Pinpoint the cell where the given text exists, returning its [X, Y] midpoint coordinate. 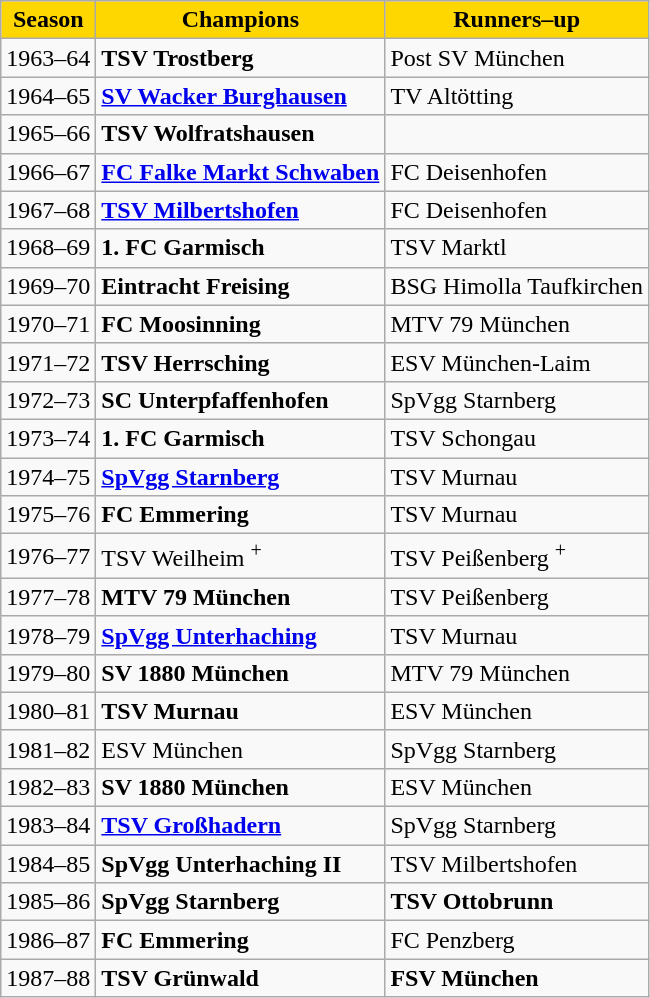
ESV München-Laim [517, 362]
1963–64 [48, 58]
1983–84 [48, 826]
1973–74 [48, 438]
SC Unterpfaffenhofen [240, 400]
1979–80 [48, 673]
TSV Peißenberg [517, 597]
TV Altötting [517, 96]
1982–83 [48, 787]
FC Falke Markt Schwaben [240, 172]
SV Wacker Burghausen [240, 96]
TSV Schongau [517, 438]
1966–67 [48, 172]
1969–70 [48, 286]
BSG Himolla Taufkirchen [517, 286]
FSV München [517, 978]
Runners–up [517, 20]
1984–85 [48, 864]
Champions [240, 20]
Post SV München [517, 58]
1968–69 [48, 248]
1964–65 [48, 96]
TSV Großhadern [240, 826]
1976–77 [48, 556]
1970–71 [48, 324]
1986–87 [48, 940]
1987–88 [48, 978]
TSV Trostberg [240, 58]
Eintracht Freising [240, 286]
1972–73 [48, 400]
1974–75 [48, 477]
SpVgg Unterhaching II [240, 864]
1971–72 [48, 362]
TSV Ottobrunn [517, 902]
1981–82 [48, 749]
TSV Weilheim + [240, 556]
1975–76 [48, 515]
1965–66 [48, 134]
SpVgg Unterhaching [240, 635]
TSV Peißenberg + [517, 556]
1967–68 [48, 210]
1985–86 [48, 902]
TSV Wolfratshausen [240, 134]
TSV Herrsching [240, 362]
TSV Marktl [517, 248]
FC Penzberg [517, 940]
Season [48, 20]
1977–78 [48, 597]
TSV Grünwald [240, 978]
1980–81 [48, 711]
1978–79 [48, 635]
FC Moosinning [240, 324]
